For the text-containing cell, return its midpoint in [X, Y] coordinate format. 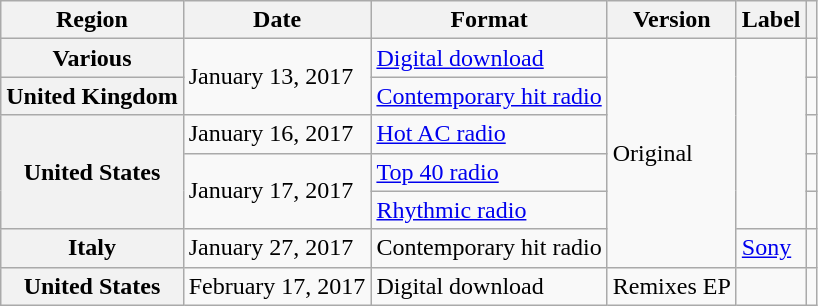
Hot AC radio [489, 134]
Format [489, 20]
Version [672, 20]
January 17, 2017 [277, 191]
United Kingdom [92, 96]
Original [672, 153]
January 16, 2017 [277, 134]
Date [277, 20]
Top 40 radio [489, 172]
February 17, 2017 [277, 286]
Sony [771, 248]
Label [771, 20]
January 13, 2017 [277, 77]
Rhythmic radio [489, 210]
Italy [92, 248]
Various [92, 58]
Remixes EP [672, 286]
January 27, 2017 [277, 248]
Region [92, 20]
